Search for the cell housing the specified text and yield its (x, y) center coordinate. 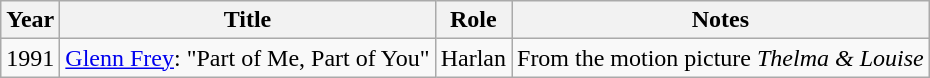
Notes (721, 20)
Title (248, 20)
From the motion picture Thelma & Louise (721, 58)
Glenn Frey: "Part of Me, Part of You" (248, 58)
1991 (30, 58)
Year (30, 20)
Role (473, 20)
Harlan (473, 58)
